Capture the cell that displays the provided text and extract its [X, Y] central coordinate. 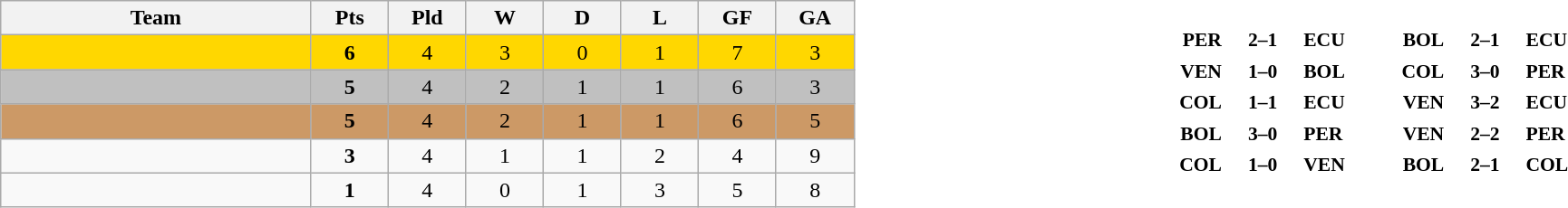
9 [815, 156]
W [505, 18]
Pld [428, 18]
Pts [350, 18]
3–2 [1485, 103]
7 [738, 52]
L [660, 18]
Team [156, 18]
D [583, 18]
1–1 [1263, 103]
2–2 [1485, 134]
GA [815, 18]
8 [815, 190]
GF [738, 18]
